Extract the (x, y) coordinate from the center of the cell holding the provided text.  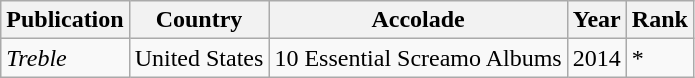
Year (596, 20)
10 Essential Screamo Albums (418, 58)
Rank (660, 20)
Accolade (418, 20)
Treble (65, 58)
Country (199, 20)
Publication (65, 20)
United States (199, 58)
* (660, 58)
2014 (596, 58)
